Search for the cell housing the specified text and yield its [x, y] center coordinate. 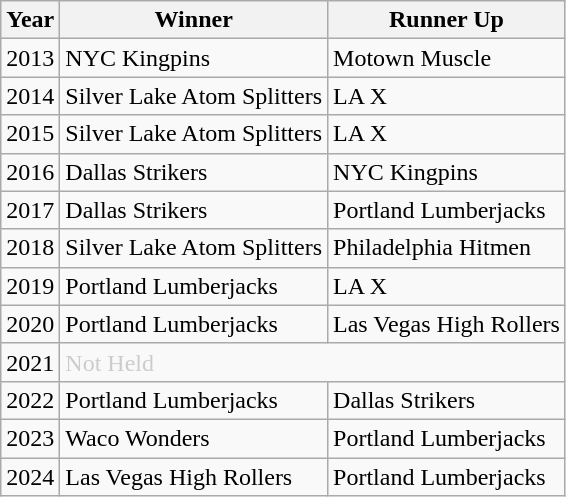
2018 [30, 248]
2013 [30, 58]
Runner Up [447, 20]
2024 [30, 477]
2019 [30, 286]
Philadelphia Hitmen [447, 248]
2020 [30, 324]
2023 [30, 438]
2022 [30, 400]
Year [30, 20]
2016 [30, 172]
2021 [30, 362]
2014 [30, 96]
Waco Wonders [194, 438]
Winner [194, 20]
2015 [30, 134]
Not Held [313, 362]
Motown Muscle [447, 58]
2017 [30, 210]
